Pinpoint the cell where the given text exists, returning its (X, Y) midpoint coordinate. 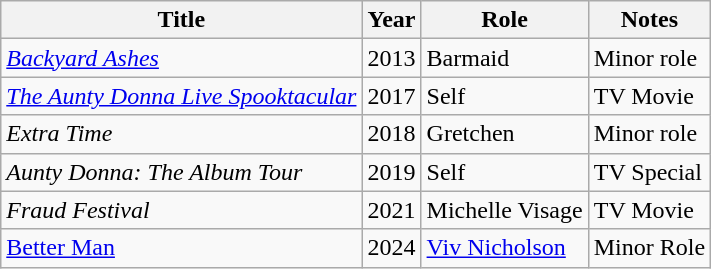
Minor Role (649, 248)
2018 (392, 134)
2013 (392, 58)
Year (392, 20)
Better Man (182, 248)
TV Special (649, 172)
Michelle Visage (504, 210)
2019 (392, 172)
2021 (392, 210)
Fraud Festival (182, 210)
Notes (649, 20)
Extra Time (182, 134)
2024 (392, 248)
Backyard Ashes (182, 58)
Role (504, 20)
Aunty Donna: The Album Tour (182, 172)
The Aunty Donna Live Spooktacular (182, 96)
Title (182, 20)
2017 (392, 96)
Viv Nicholson (504, 248)
Barmaid (504, 58)
Gretchen (504, 134)
